Extract the (x, y) coordinate from the center of the cell holding the provided text.  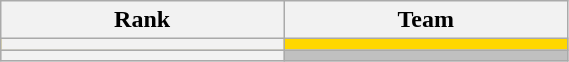
Rank (142, 20)
Team (426, 20)
